Determine the [X, Y] coordinate at the center of the cell enclosing the given text.  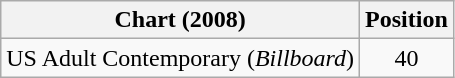
40 [407, 58]
Chart (2008) [180, 20]
US Adult Contemporary (Billboard) [180, 58]
Position [407, 20]
